Return (X, Y) of the center of cell containing provided text 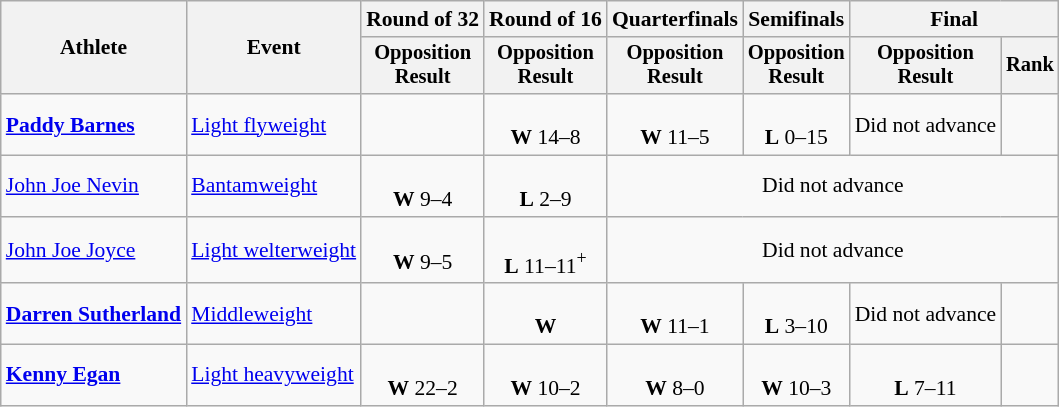
Event (274, 48)
L 0–15 (796, 124)
Round of 16 (546, 19)
L 2–9 (546, 186)
W 22–2 (422, 376)
Round of 32 (422, 19)
Darren Sutherland (94, 314)
John Joe Joyce (94, 250)
Light flyweight (274, 124)
W 11–1 (675, 314)
Bantamweight (274, 186)
L 7–11 (926, 376)
Semifinals (796, 19)
Light welterweight (274, 250)
W (546, 314)
Paddy Barnes (94, 124)
Kenny Egan (94, 376)
W 9–5 (422, 250)
Athlete (94, 48)
Light heavyweight (274, 376)
John Joe Nevin (94, 186)
L 3–10 (796, 314)
W 9–4 (422, 186)
Final (954, 19)
Quarterfinals (675, 19)
W 10–3 (796, 376)
W 14–8 (546, 124)
Middleweight (274, 314)
W 11–5 (675, 124)
L 11–11+ (546, 250)
Rank (1030, 66)
W 10–2 (546, 376)
W 8–0 (675, 376)
